Provide the [X, Y] coordinate of the cell's center where the given text is located.  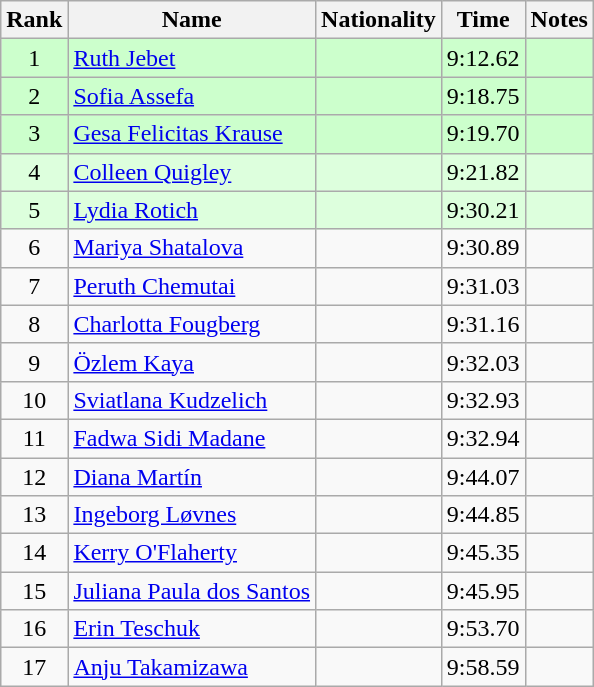
9:21.82 [483, 172]
9:30.89 [483, 248]
9:18.75 [483, 96]
9:31.03 [483, 286]
Colleen Quigley [192, 172]
9:44.07 [483, 477]
Peruth Chemutai [192, 286]
Anju Takamizawa [192, 667]
12 [34, 477]
13 [34, 515]
Diana Martín [192, 477]
Erin Teschuk [192, 629]
1 [34, 58]
17 [34, 667]
9:45.35 [483, 553]
9:19.70 [483, 134]
9:32.93 [483, 400]
Gesa Felicitas Krause [192, 134]
Rank [34, 20]
9:45.95 [483, 591]
3 [34, 134]
15 [34, 591]
9:44.85 [483, 515]
9:30.21 [483, 210]
Notes [559, 20]
9 [34, 362]
8 [34, 324]
Time [483, 20]
9:32.03 [483, 362]
Mariya Shatalova [192, 248]
9:31.16 [483, 324]
9:32.94 [483, 438]
9:12.62 [483, 58]
16 [34, 629]
7 [34, 286]
11 [34, 438]
Nationality [379, 20]
Ingeborg Løvnes [192, 515]
Name [192, 20]
Sviatlana Kudzelich [192, 400]
Özlem Kaya [192, 362]
9:53.70 [483, 629]
9:58.59 [483, 667]
5 [34, 210]
Sofia Assefa [192, 96]
6 [34, 248]
2 [34, 96]
Lydia Rotich [192, 210]
14 [34, 553]
Fadwa Sidi Madane [192, 438]
Juliana Paula dos Santos [192, 591]
Charlotta Fougberg [192, 324]
4 [34, 172]
10 [34, 400]
Kerry O'Flaherty [192, 553]
Ruth Jebet [192, 58]
